Identify which cell holds the provided text, then report its [x, y] central coordinate. 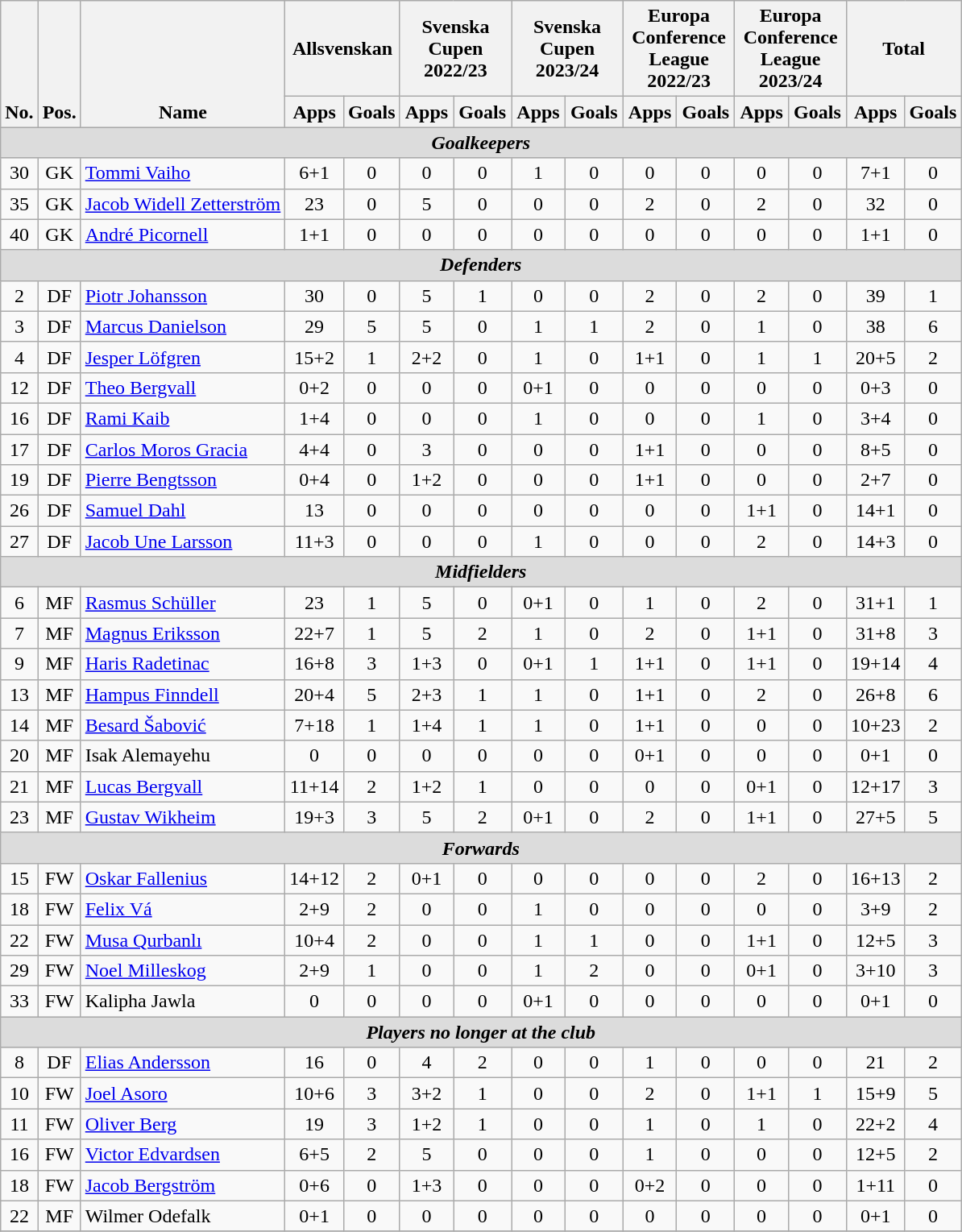
3+2 [427, 1093]
14+3 [875, 541]
10+4 [314, 940]
Kalipha Jawla [183, 1002]
15 [19, 878]
20 [19, 756]
26+8 [875, 695]
7 [19, 633]
14+12 [314, 878]
Rasmus Schüller [183, 603]
Felix Vá [183, 909]
19+14 [875, 664]
Total [903, 48]
Marcus Danielson [183, 326]
Name [183, 64]
8+5 [875, 449]
Allsvenskan [342, 48]
Pos. [60, 64]
0+3 [875, 388]
31+1 [875, 603]
27 [19, 541]
38 [875, 326]
1+11 [875, 1185]
11 [19, 1124]
22+2 [875, 1124]
2+7 [875, 480]
8 [19, 1063]
Svenska Cupen 2023/24 [567, 48]
Theo Bergvall [183, 388]
31+8 [875, 633]
15+9 [875, 1093]
Carlos Moros Gracia [183, 449]
35 [19, 204]
Oskar Fallenius [183, 878]
Midfielders [481, 572]
Musa Qurbanlı [183, 940]
4+4 [314, 449]
10 [19, 1093]
Svenska Cupen 2022/23 [456, 48]
3+10 [875, 971]
Rami Kaib [183, 418]
10+6 [314, 1093]
Jacob Widell Zetterström [183, 204]
Piotr Johansson [183, 296]
Jacob Bergström [183, 1185]
Goalkeepers [481, 143]
Europa Conference League 2022/23 [678, 48]
33 [19, 1002]
11+3 [314, 541]
3+4 [875, 418]
Joel Asoro [183, 1093]
6+1 [314, 173]
Europa Conference League 2023/24 [791, 48]
10+23 [875, 725]
20+4 [314, 695]
7+18 [314, 725]
6+5 [314, 1155]
0+4 [314, 480]
12+17 [875, 786]
Samuel Dahl [183, 511]
Oliver Berg [183, 1124]
Jacob Une Larsson [183, 541]
3+9 [875, 909]
Players no longer at the club [481, 1032]
Besard Šabović [183, 725]
11+14 [314, 786]
André Picornell [183, 234]
Haris Radetinac [183, 664]
15+2 [314, 357]
Tommi Vaiho [183, 173]
14 [19, 725]
22+7 [314, 633]
Lucas Bergvall [183, 786]
16+13 [875, 878]
Forwards [481, 848]
2+2 [427, 357]
19+3 [314, 817]
0+6 [314, 1185]
39 [875, 296]
7+1 [875, 173]
Jesper Löfgren [183, 357]
12 [19, 388]
16+8 [314, 664]
26 [19, 511]
Elias Andersson [183, 1063]
Isak Alemayehu [183, 756]
20+5 [875, 357]
No. [19, 64]
Wilmer Odefalk [183, 1216]
Noel Milleskog [183, 971]
Hampus Finndell [183, 695]
Victor Edvardsen [183, 1155]
14+1 [875, 511]
40 [19, 234]
2+3 [427, 695]
Defenders [481, 265]
9 [19, 664]
32 [875, 204]
17 [19, 449]
Pierre Bengtsson [183, 480]
27+5 [875, 817]
Magnus Eriksson [183, 633]
Gustav Wikheim [183, 817]
